Extract the (x, y) coordinate from the center of the cell holding the provided text.  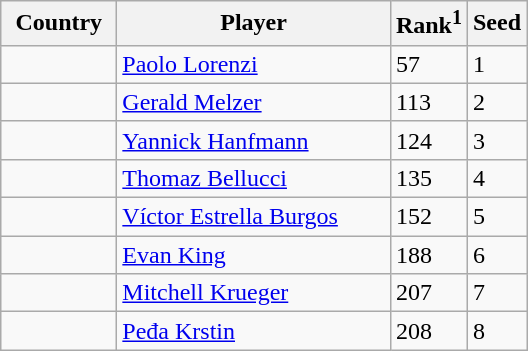
Gerald Melzer (254, 102)
Yannick Hanfmann (254, 140)
57 (428, 64)
Player (254, 24)
Rank1 (428, 24)
Country (59, 24)
7 (496, 293)
Thomaz Bellucci (254, 178)
152 (428, 217)
113 (428, 102)
6 (496, 255)
1 (496, 64)
Seed (496, 24)
207 (428, 293)
Evan King (254, 255)
4 (496, 178)
5 (496, 217)
Mitchell Krueger (254, 293)
8 (496, 331)
208 (428, 331)
Peđa Krstin (254, 331)
124 (428, 140)
3 (496, 140)
2 (496, 102)
Víctor Estrella Burgos (254, 217)
Paolo Lorenzi (254, 64)
188 (428, 255)
135 (428, 178)
